Search for the cell housing the specified text and yield its [x, y] center coordinate. 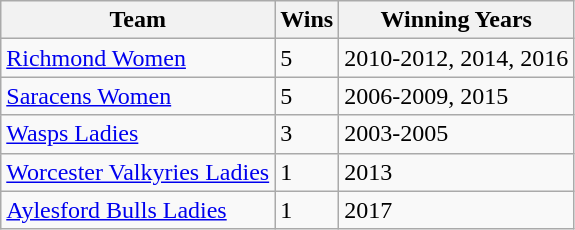
Wasps Ladies [138, 134]
Aylesford Bulls Ladies [138, 210]
Richmond Women [138, 58]
Team [138, 20]
2010-2012, 2014, 2016 [456, 58]
Wins [307, 20]
2003-2005 [456, 134]
Winning Years [456, 20]
Saracens Women [138, 96]
3 [307, 134]
2017 [456, 210]
2013 [456, 172]
Worcester Valkyries Ladies [138, 172]
2006-2009, 2015 [456, 96]
